Find where the given text appears and provide that cell's center as (x, y) coordinate. 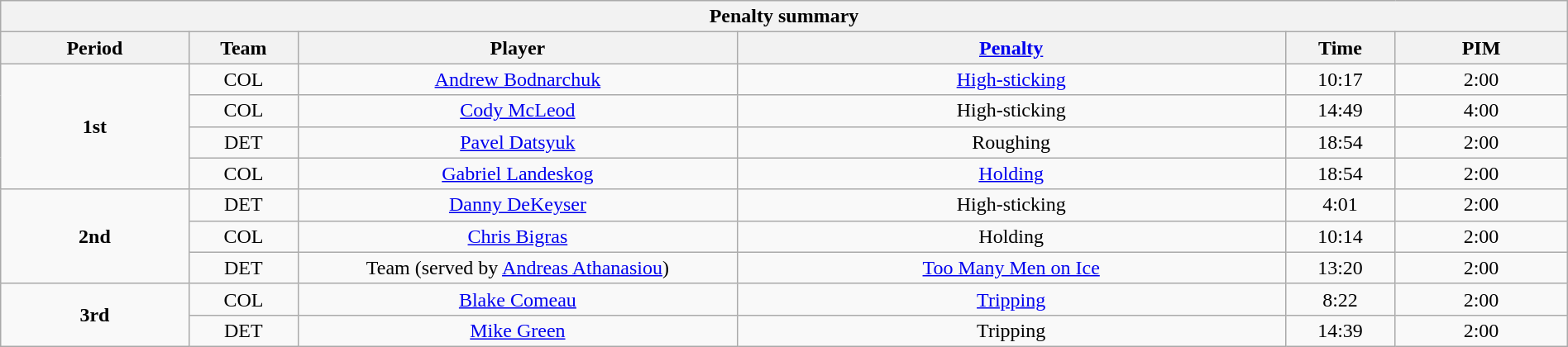
Andrew Bodnarchuk (518, 79)
Cody McLeod (518, 111)
Team (served by Andreas Athanasiou) (518, 268)
2nd (94, 236)
Mike Green (518, 330)
Gabriel Landeskog (518, 173)
Penalty (1011, 48)
Pavel Datsyuk (518, 142)
4:00 (1481, 111)
Period (94, 48)
4:01 (1340, 205)
Penalty summary (784, 17)
PIM (1481, 48)
Danny DeKeyser (518, 205)
10:14 (1340, 236)
Blake Comeau (518, 299)
3rd (94, 315)
10:17 (1340, 79)
Player (518, 48)
14:39 (1340, 330)
1st (94, 126)
Time (1340, 48)
Team (243, 48)
Too Many Men on Ice (1011, 268)
Chris Bigras (518, 236)
14:49 (1340, 111)
Roughing (1011, 142)
13:20 (1340, 268)
8:22 (1340, 299)
